Search for the cell housing the specified text and yield its (X, Y) center coordinate. 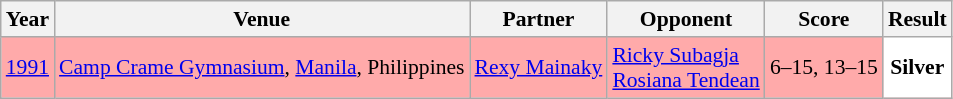
Score (824, 19)
Camp Crame Gymnasium, Manila, Philippines (262, 68)
Opponent (686, 19)
Venue (262, 19)
Silver (918, 68)
Partner (539, 19)
Year (28, 19)
1991 (28, 68)
Rexy Mainaky (539, 68)
Ricky Subagja Rosiana Tendean (686, 68)
Result (918, 19)
6–15, 13–15 (824, 68)
